Pinpoint the cell where the given text exists, returning its (X, Y) midpoint coordinate. 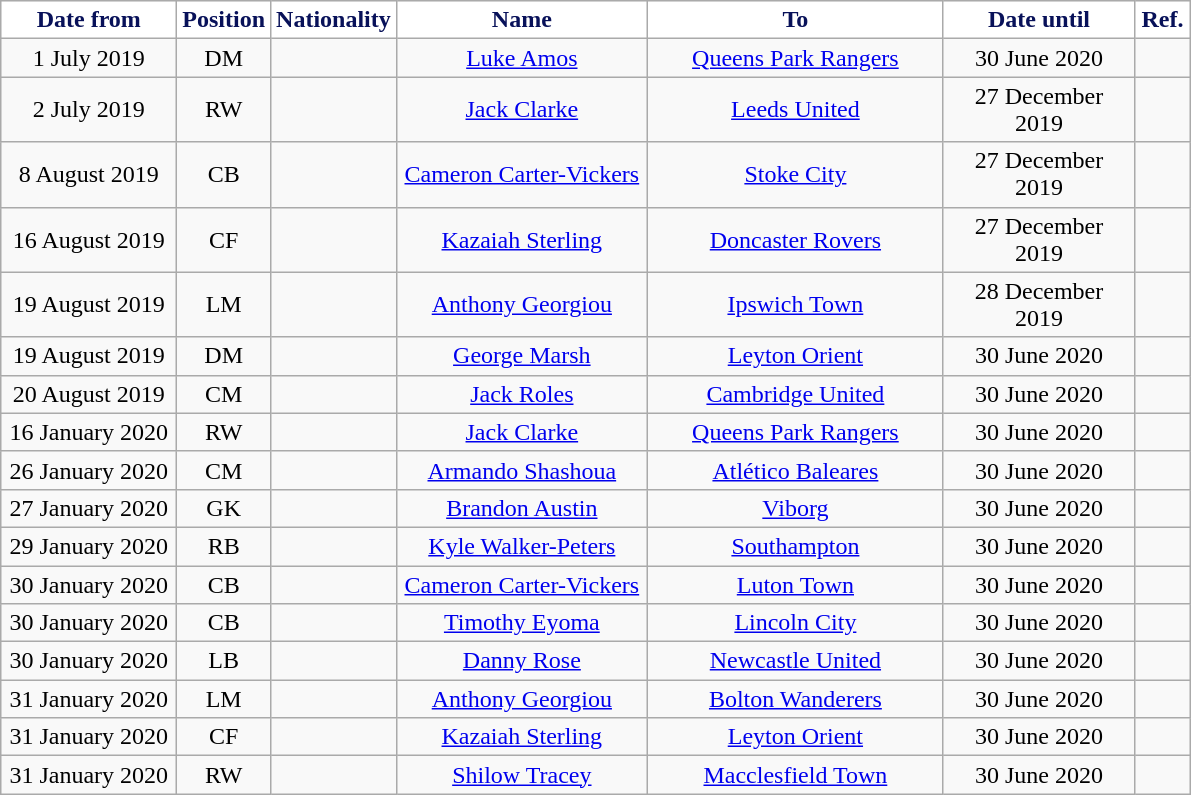
Macclesfield Town (795, 775)
Jack Roles (522, 394)
Ipswich Town (795, 304)
Danny Rose (522, 661)
Brandon Austin (522, 508)
Newcastle United (795, 661)
To (795, 20)
LB (224, 661)
Name (522, 20)
Timothy Eyoma (522, 623)
Date from (89, 20)
Luton Town (795, 585)
Shilow Tracey (522, 775)
16 August 2019 (89, 240)
Stoke City (795, 174)
Date until (1038, 20)
28 December 2019 (1038, 304)
Nationality (334, 20)
GK (224, 508)
George Marsh (522, 356)
2 July 2019 (89, 110)
Doncaster Rovers (795, 240)
16 January 2020 (89, 432)
26 January 2020 (89, 470)
Armando Shashoua (522, 470)
1 July 2019 (89, 58)
Position (224, 20)
Cambridge United (795, 394)
RB (224, 546)
Luke Amos (522, 58)
Viborg (795, 508)
Leeds United (795, 110)
Southampton (795, 546)
Ref. (1162, 20)
Kyle Walker-Peters (522, 546)
Lincoln City (795, 623)
8 August 2019 (89, 174)
Bolton Wanderers (795, 699)
27 January 2020 (89, 508)
Atlético Baleares (795, 470)
29 January 2020 (89, 546)
20 August 2019 (89, 394)
